Pinpoint the cell where the given text exists, returning its (X, Y) midpoint coordinate. 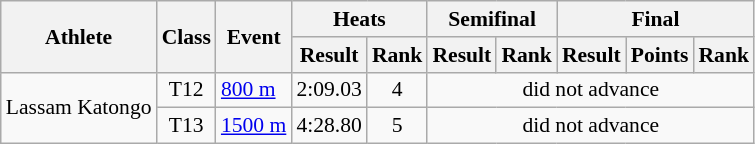
Points (660, 55)
Final (656, 19)
2:09.03 (328, 90)
T13 (186, 126)
5 (398, 126)
4 (398, 90)
Athlete (79, 36)
4:28.80 (328, 126)
800 m (254, 90)
Event (254, 36)
1500 m (254, 126)
T12 (186, 90)
Semifinal (492, 19)
Lassam Katongo (79, 108)
Class (186, 36)
Heats (359, 19)
